Determine the [X, Y] coordinate at the center of the cell enclosing the given text.  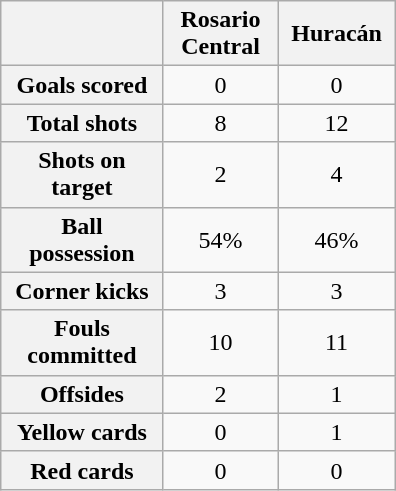
10 [220, 342]
46% [337, 240]
Red cards [82, 470]
11 [337, 342]
54% [220, 240]
Huracán [337, 34]
Yellow cards [82, 432]
Total shots [82, 123]
12 [337, 123]
Fouls committed [82, 342]
Shots on target [82, 174]
Ball possession [82, 240]
8 [220, 123]
Corner kicks [82, 291]
4 [337, 174]
Offsides [82, 394]
Rosario Central [220, 34]
Goals scored [82, 85]
